Locate the cell with the specified text and output its (x, y) center coordinate. 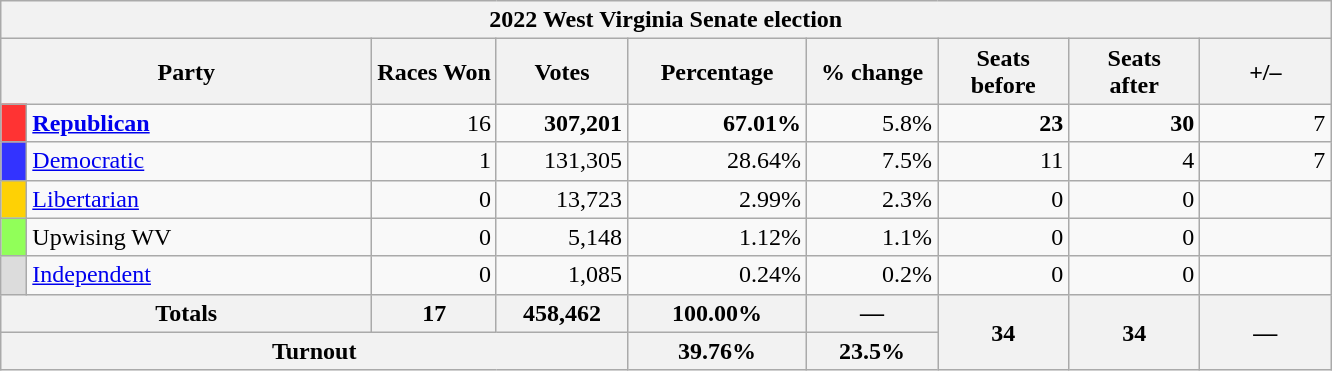
Seatsafter (1134, 72)
11 (1004, 161)
Libertarian (200, 199)
Democratic (200, 161)
+/– (1266, 72)
5.8% (872, 123)
5,148 (562, 237)
Seatsbefore (1004, 72)
100.00% (718, 313)
2022 West Virginia Senate election (666, 20)
Percentage (718, 72)
4 (1134, 161)
307,201 (562, 123)
30 (1134, 123)
0.2% (872, 275)
Totals (186, 313)
2.3% (872, 199)
Party (186, 72)
67.01% (718, 123)
7.5% (872, 161)
1 (434, 161)
Votes (562, 72)
Republican (200, 123)
28.64% (718, 161)
2.99% (718, 199)
23.5% (872, 351)
23 (1004, 123)
Turnout (314, 351)
Upwising WV (200, 237)
17 (434, 313)
% change (872, 72)
13,723 (562, 199)
1.1% (872, 237)
Independent (200, 275)
1,085 (562, 275)
131,305 (562, 161)
1.12% (718, 237)
458,462 (562, 313)
0.24% (718, 275)
Races Won (434, 72)
16 (434, 123)
39.76% (718, 351)
